For the text-containing cell, return its midpoint in [X, Y] coordinate format. 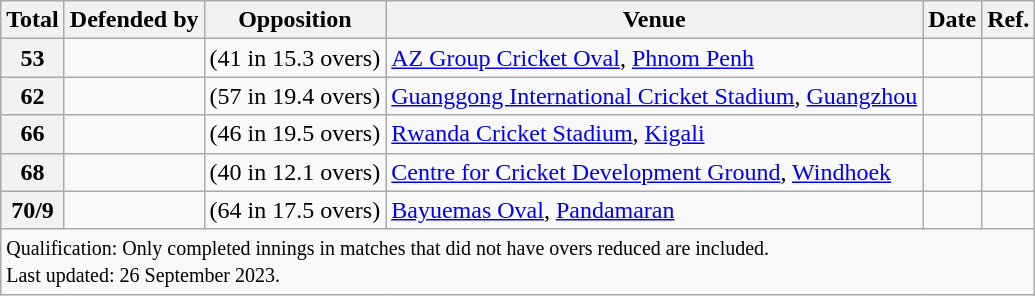
Date [952, 20]
Qualification: Only completed innings in matches that did not have overs reduced are included.Last updated: 26 September 2023. [518, 262]
62 [33, 96]
Rwanda Cricket Stadium, Kigali [654, 134]
AZ Group Cricket Oval, Phnom Penh [654, 58]
Ref. [1008, 20]
70/9 [33, 210]
53 [33, 58]
68 [33, 172]
Defended by [134, 20]
Venue [654, 20]
Guanggong International Cricket Stadium, Guangzhou [654, 96]
(64 in 17.5 overs) [295, 210]
(46 in 19.5 overs) [295, 134]
(40 in 12.1 overs) [295, 172]
Centre for Cricket Development Ground, Windhoek [654, 172]
Total [33, 20]
Bayuemas Oval, Pandamaran [654, 210]
(57 in 19.4 overs) [295, 96]
66 [33, 134]
Opposition [295, 20]
(41 in 15.3 overs) [295, 58]
